Search for the cell housing the specified text and yield its (x, y) center coordinate. 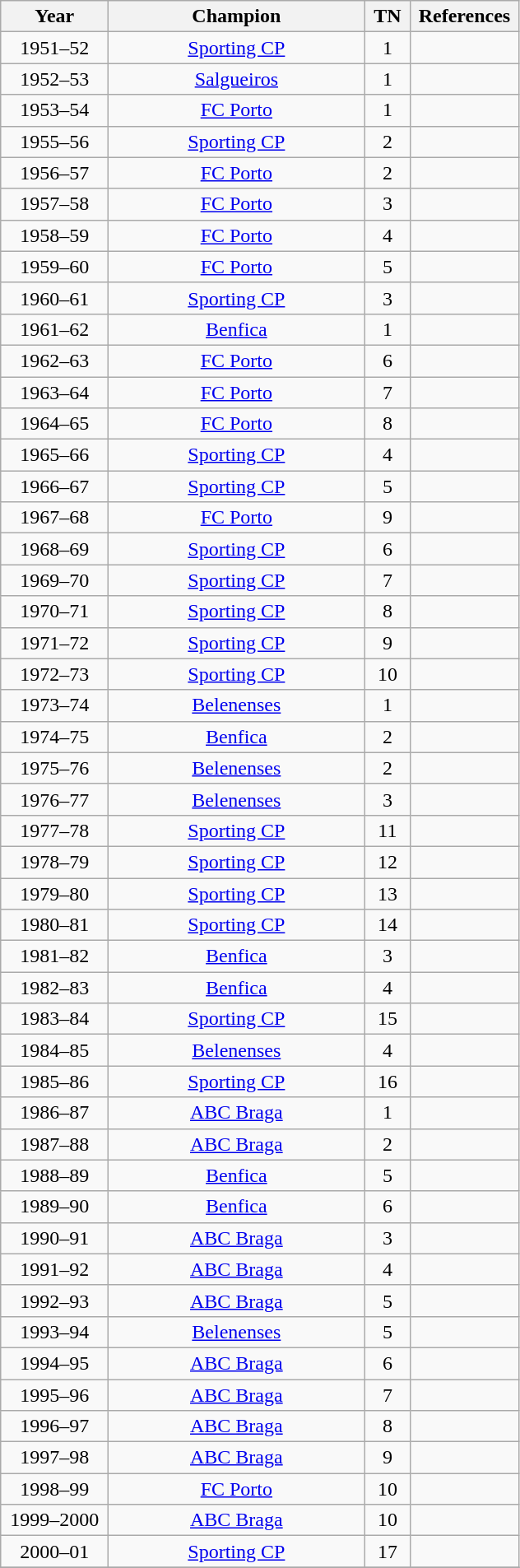
1994–95 (54, 1363)
1959–60 (54, 267)
1986–87 (54, 1113)
1977–78 (54, 831)
1961–62 (54, 329)
1952–53 (54, 79)
1989–90 (54, 1207)
1975–76 (54, 768)
1979–80 (54, 893)
TN (388, 16)
References (464, 16)
1973–74 (54, 705)
Salgueiros (237, 79)
1964–65 (54, 424)
1960–61 (54, 298)
17 (388, 1552)
1968–69 (54, 549)
1976–77 (54, 799)
1991–92 (54, 1269)
1987–88 (54, 1144)
1956–57 (54, 173)
1967–68 (54, 518)
1953–54 (54, 110)
1980–81 (54, 925)
1965–66 (54, 455)
1966–67 (54, 486)
1984–85 (54, 1050)
1955–56 (54, 142)
1974–75 (54, 737)
1993–94 (54, 1332)
1971–72 (54, 643)
1988–89 (54, 1175)
11 (388, 831)
1958–59 (54, 235)
1978–79 (54, 862)
1997–98 (54, 1458)
1982–83 (54, 988)
1962–63 (54, 361)
1995–96 (54, 1395)
12 (388, 862)
13 (388, 893)
1996–97 (54, 1426)
1985–86 (54, 1082)
Year (54, 16)
1998–99 (54, 1489)
14 (388, 925)
1990–91 (54, 1238)
1992–93 (54, 1300)
1999–2000 (54, 1520)
1983–84 (54, 1019)
15 (388, 1019)
1957–58 (54, 204)
16 (388, 1082)
1951–52 (54, 48)
1963–64 (54, 393)
1970–71 (54, 612)
1969–70 (54, 580)
2000–01 (54, 1552)
1981–82 (54, 956)
Champion (237, 16)
1972–73 (54, 674)
